Capture the cell that displays the provided text and extract its [X, Y] central coordinate. 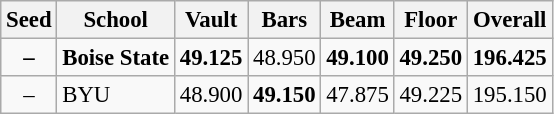
School [116, 20]
Overall [510, 20]
49.150 [284, 95]
Floor [430, 20]
195.150 [510, 95]
Seed [29, 20]
196.425 [510, 58]
49.225 [430, 95]
48.900 [210, 95]
49.125 [210, 58]
Bars [284, 20]
Beam [358, 20]
Vault [210, 20]
49.250 [430, 58]
49.100 [358, 58]
47.875 [358, 95]
Boise State [116, 58]
48.950 [284, 58]
BYU [116, 95]
